Scan for the cell matching the given text and deliver its [X, Y] coordinate at center. 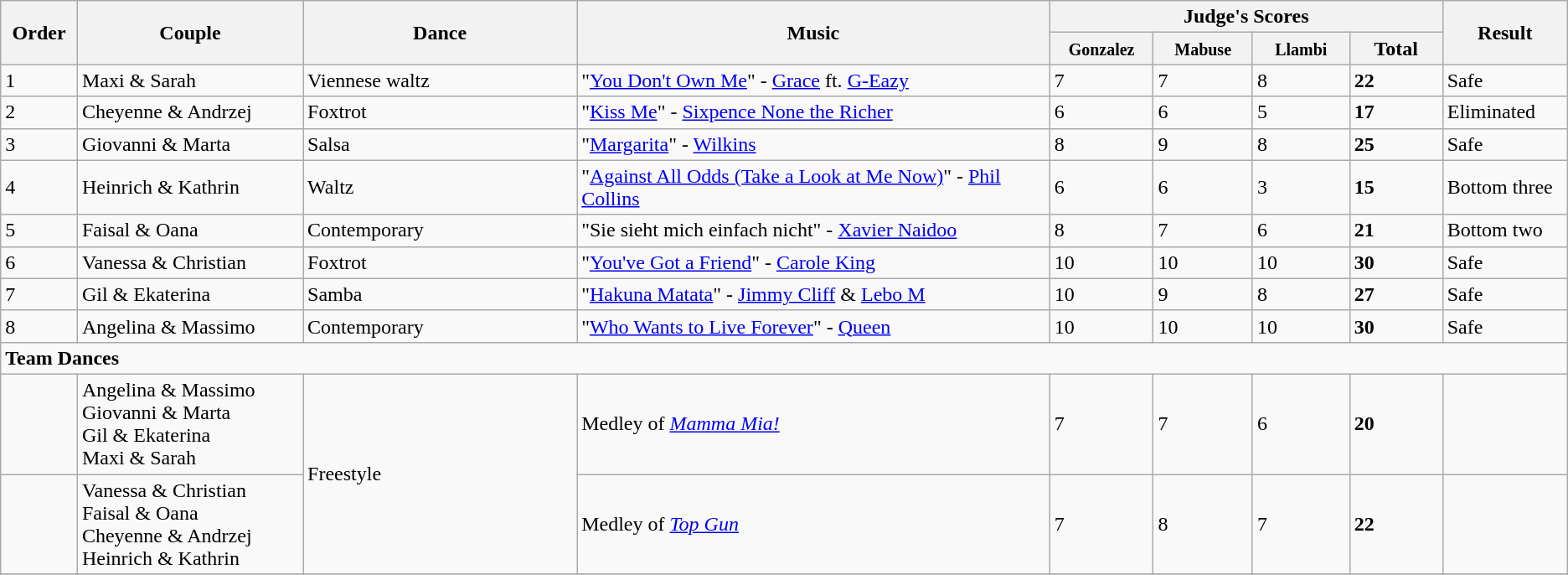
Gil & Ekaterina [189, 294]
"You Don't Own Me" - Grace ft. G-Eazy [814, 80]
Angelina & Massimo [189, 326]
Samba [441, 294]
Couple [189, 33]
Freestyle [441, 474]
Gonzalez [1101, 49]
"Margarita" - Wilkins [814, 144]
15 [1395, 188]
Eliminated [1504, 112]
Bottom three [1504, 188]
Cheyenne & Andrzej [189, 112]
Llambi [1301, 49]
Faisal & Oana [189, 231]
Heinrich & Kathrin [189, 188]
Viennese waltz [441, 80]
Team Dances [784, 358]
2 [39, 112]
Order [39, 33]
1 [39, 80]
"Kiss Me" - Sixpence None the Richer [814, 112]
4 [39, 188]
Total [1395, 49]
"Who Wants to Live Forever" - Queen [814, 326]
Bottom two [1504, 231]
Vanessa & ChristianFaisal & OanaCheyenne & AndrzejHeinrich & Kathrin [189, 525]
21 [1395, 231]
25 [1395, 144]
Medley of Top Gun [814, 525]
Music [814, 33]
27 [1395, 294]
Angelina & MassimoGiovanni & MartaGil & EkaterinaMaxi & Sarah [189, 424]
Waltz [441, 188]
Result [1504, 33]
17 [1395, 112]
"Against All Odds (Take a Look at Me Now)" - Phil Collins [814, 188]
Medley of Mamma Mia! [814, 424]
Giovanni & Marta [189, 144]
Mabuse [1203, 49]
"Hakuna Matata" - Jimmy Cliff & Lebo M [814, 294]
"Sie sieht mich einfach nicht" - Xavier Naidoo [814, 231]
"You've Got a Friend" - Carole King [814, 262]
Salsa [441, 144]
Dance [441, 33]
20 [1395, 424]
Vanessa & Christian [189, 262]
Judge's Scores [1246, 17]
Maxi & Sarah [189, 80]
